Provide the (X, Y) coordinate of the cell's center where the given text is located.  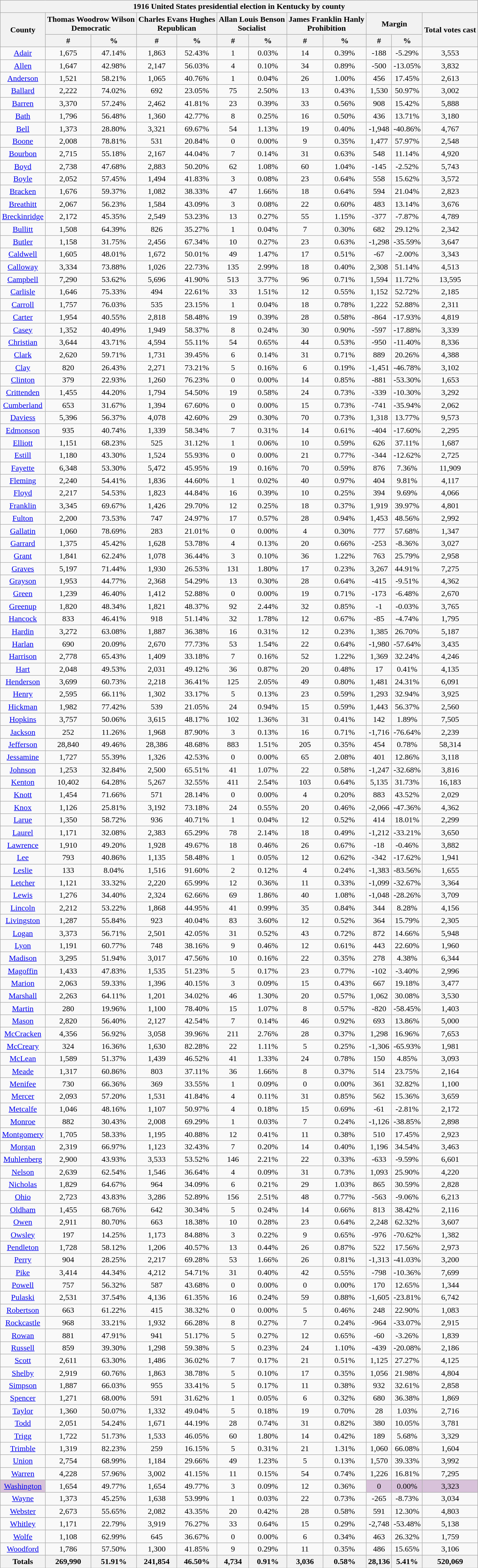
32.43% (197, 1147)
60.76% (114, 1373)
4,803 (450, 1511)
-820 (379, 1009)
1.47% (268, 254)
2,462 (157, 103)
22.79% (114, 1524)
3,373 (68, 933)
3,334 (68, 267)
0.02% (268, 481)
1,530 (379, 91)
-188 (379, 53)
2,900 (68, 1159)
3,435 (450, 644)
1,396 (157, 983)
Franklin (23, 506)
587 (157, 1285)
21.98% (407, 1373)
3,106 (450, 1549)
60.77% (114, 945)
1,409 (157, 657)
1,121 (68, 883)
1,570 (379, 1461)
-70.62% (407, 1235)
1,318 (379, 418)
Hart (23, 669)
Logan (23, 933)
133 (68, 870)
64.28% (114, 782)
-18 (379, 845)
65.29% (197, 833)
2.05% (268, 682)
2,082 (157, 1511)
2,716 (450, 1411)
1.11% (268, 1046)
5,743 (450, 166)
0.89% (344, 66)
59.38% (197, 1348)
31.67% (114, 405)
49.12% (197, 669)
49.04% (197, 1411)
2,029 (450, 795)
539 (157, 707)
5.41% (407, 1561)
45.25% (114, 1499)
394 (379, 493)
1,605 (68, 254)
1,443 (379, 707)
0.06% (268, 443)
49.53% (114, 669)
-5.29% (407, 53)
41.83% (197, 179)
24.97% (197, 518)
3,017 (157, 958)
-7.87% (407, 217)
1,594 (379, 279)
-53.30% (407, 380)
7,653 (450, 1034)
626 (379, 443)
1,675 (68, 53)
4,513 (450, 267)
1,126 (68, 807)
3,647 (450, 242)
2,549 (157, 217)
48.68% (197, 744)
Leslie (23, 870)
-65.93% (407, 1046)
2,308 (379, 267)
44.20% (114, 393)
48.37% (197, 606)
2,342 (450, 229)
2.51% (268, 1197)
1,930 (157, 568)
680 (379, 1398)
3,027 (450, 543)
66.03% (114, 1386)
16,183 (450, 782)
4.85% (407, 1059)
3,414 (68, 1272)
43 (305, 933)
15.62% (407, 179)
16.81% (407, 1474)
30.08% (407, 996)
4,388 (450, 355)
2,212 (68, 908)
52.72% (407, 292)
4,135 (450, 669)
380 (379, 1423)
44.34% (114, 1272)
42.98% (114, 66)
56.40% (114, 1021)
2,127 (157, 1021)
7.36% (407, 468)
5,888 (450, 103)
38.33% (197, 192)
3.77% (268, 279)
1,426 (157, 506)
1,953 (68, 581)
40.71% (197, 820)
Letcher (23, 883)
1.31% (344, 1448)
61.22% (114, 1310)
1,968 (157, 732)
12.65% (407, 1285)
904 (68, 1260)
6,348 (68, 468)
42.53% (197, 757)
32.84% (114, 770)
692 (157, 91)
58.33% (114, 1134)
Union (23, 1461)
Marion (23, 983)
0.48% (344, 669)
4,789 (450, 217)
1,107 (157, 1109)
2,595 (68, 694)
54.53% (114, 493)
-13.05% (407, 66)
22.60% (407, 945)
-32.67% (407, 883)
1,403 (450, 1009)
1,794 (157, 393)
2.14% (268, 833)
43.83% (114, 1197)
4,136 (157, 1298)
-2.52% (407, 166)
Hardin (23, 631)
7,295 (450, 1474)
102 (233, 719)
1,759 (450, 1536)
-415 (379, 581)
62.24% (114, 556)
Bracken (23, 192)
65.51% (197, 770)
Jackson (23, 732)
23.15% (197, 304)
2,147 (157, 66)
826 (157, 229)
12.86% (407, 757)
1.04% (344, 166)
1,152 (379, 292)
1,869 (450, 1398)
456 (379, 78)
2,715 (68, 154)
Lee (23, 858)
-17.62% (407, 858)
1,795 (450, 619)
1,687 (450, 443)
401 (379, 757)
65.43% (114, 657)
-633 (379, 1159)
Washington (23, 1486)
Taylor (23, 1411)
56.71% (114, 933)
53.30% (114, 468)
1,184 (157, 1461)
39.96% (197, 1034)
-12.62% (407, 455)
Bell (23, 128)
1,728 (68, 1247)
2,222 (68, 91)
642 (157, 1210)
1,195 (157, 1134)
Bath (23, 116)
3,607 (450, 1222)
31.62% (197, 1398)
3,463 (450, 1147)
56.92% (114, 1034)
935 (68, 430)
49.20% (114, 845)
1,332 (157, 1411)
3,781 (450, 1423)
22.90% (407, 1310)
135 (233, 267)
-253 (379, 543)
-20.08% (407, 1348)
53.52% (197, 1159)
41.90% (197, 279)
Harlan (23, 644)
33.32% (114, 883)
3,676 (450, 204)
32.61% (407, 1386)
80.70% (114, 1222)
Boyle (23, 179)
-597 (379, 330)
Caldwell (23, 254)
50.06% (114, 719)
43.71% (114, 342)
2,324 (157, 895)
51.23% (197, 971)
17.56% (407, 1247)
42.05% (197, 933)
3,364 (450, 883)
19.96% (114, 1009)
1,630 (157, 1046)
46.50% (197, 1561)
Harrison (23, 657)
1,508 (68, 229)
908 (379, 103)
653 (68, 405)
269,990 (68, 1561)
-35.94% (407, 405)
3,180 (450, 116)
30.43% (114, 1122)
35 (305, 908)
Jessamine (23, 757)
Daviess (23, 418)
Carroll (23, 304)
Robertson (23, 1310)
-10.30% (407, 393)
Allen (23, 66)
44.95% (197, 908)
Green (23, 594)
19.18% (407, 983)
1,671 (157, 1423)
57.45% (114, 179)
1,604 (450, 1448)
55.65% (114, 1511)
18.01% (407, 820)
66.97% (114, 1147)
3,644 (68, 342)
3,102 (450, 368)
1,239 (68, 594)
43.93% (114, 1159)
Grant (23, 556)
3,709 (450, 895)
16.36% (114, 1046)
76.23% (197, 380)
1,949 (157, 330)
483 (379, 204)
25.81% (114, 807)
34.54% (407, 1147)
6,344 (450, 958)
923 (157, 920)
0.92% (344, 1021)
Jefferson (23, 744)
65 (305, 757)
-17.60% (407, 430)
0.32% (344, 1398)
-38.85% (407, 1122)
1,062 (379, 996)
Wayne (23, 1499)
-8.73% (407, 1499)
571 (157, 795)
1,941 (450, 858)
Clinton (23, 380)
Trigg (23, 1436)
2,186 (450, 1348)
51.73% (114, 1436)
55.84% (114, 920)
2,823 (450, 192)
4,078 (157, 418)
73.21% (197, 368)
47.14% (114, 53)
3,093 (450, 1059)
55.18% (114, 154)
2,548 (450, 141)
2.54% (268, 782)
3,533 (157, 1159)
-76.64% (407, 732)
1,477 (379, 141)
0.72% (344, 933)
-2,066 (379, 807)
69.28% (197, 1260)
47 (233, 192)
510 (379, 1134)
1,516 (157, 870)
-964 (379, 1323)
Pulaski (23, 1298)
Gallatin (23, 531)
5,135 (379, 782)
7,699 (450, 1272)
Nicholas (23, 1185)
61.35% (197, 1298)
2 (233, 870)
3,321 (157, 128)
46.40% (114, 594)
1,531 (157, 1096)
-3.40% (407, 971)
8.28% (407, 908)
20.26% (407, 355)
Casey (23, 330)
8,336 (450, 342)
3,572 (450, 179)
1.00% (344, 78)
1,082 (157, 192)
-145 (379, 166)
1,676 (68, 192)
1.23% (268, 1461)
40.55% (114, 317)
1,056 (379, 1373)
-9.51% (407, 581)
-6.48% (407, 594)
2,501 (157, 933)
60.73% (114, 682)
968 (68, 1323)
40.76% (197, 78)
68.23% (114, 443)
Lewis (23, 895)
-2.81% (407, 1109)
415 (157, 1310)
44.60% (197, 481)
32.94% (407, 694)
48 (305, 1197)
1,206 (157, 1247)
955 (157, 1386)
Allan Louis BensonSocialist (252, 24)
59 (305, 1298)
2,093 (68, 1096)
35.27% (197, 229)
3,295 (68, 958)
-33.07% (407, 1323)
Webster (23, 1511)
777 (379, 531)
67.34% (197, 242)
1,868 (157, 908)
1,981 (450, 1046)
5,187 (450, 631)
-1,451 (379, 368)
38.78% (197, 1373)
24.31% (407, 682)
5,197 (68, 568)
0.11% (268, 1096)
364 (379, 920)
2.99% (268, 267)
49.67% (197, 845)
-85 (379, 619)
1,375 (68, 543)
0.70% (344, 1411)
40.74% (114, 430)
36.44% (197, 556)
882 (68, 1122)
941 (157, 1335)
2,319 (68, 1147)
1,533 (157, 1436)
0.97% (344, 481)
County (23, 30)
Todd (23, 1423)
76.03% (114, 304)
1,135 (157, 858)
65.99% (197, 883)
2,051 (68, 1423)
Powell (23, 1285)
40.04% (197, 920)
48.01% (114, 254)
2,858 (450, 1386)
5,138 (450, 1524)
36.67% (197, 1536)
1,494 (157, 179)
531 (157, 141)
Knox (23, 807)
38.32% (197, 1310)
47.56% (197, 958)
1,108 (68, 1536)
45.42% (114, 543)
1.54% (268, 644)
10,402 (68, 782)
3,267 (379, 568)
1,821 (157, 606)
324 (68, 1046)
2,725 (450, 455)
1,319 (68, 1448)
936 (157, 820)
4,228 (68, 1474)
9,573 (450, 418)
0.60% (344, 204)
64.67% (114, 1185)
1,823 (157, 493)
Thomas Woodrow WilsonDemocratic (91, 24)
-60 (379, 1335)
1.10% (344, 1348)
1,705 (68, 1134)
51.17% (197, 1335)
28,840 (68, 744)
25.79% (407, 556)
803 (157, 1071)
Monroe (23, 1122)
-1,099 (379, 883)
9.69% (407, 493)
87.90% (197, 732)
75.33% (114, 292)
40.88% (197, 1134)
33.41% (197, 1386)
1,078 (157, 556)
13,595 (450, 279)
2,456 (157, 242)
730 (68, 1084)
63.30% (114, 1360)
757 (68, 1285)
13.14% (407, 204)
-741 (379, 405)
2,754 (68, 1461)
-10.36% (407, 1272)
Henderson (23, 682)
Muhlenberg (23, 1159)
4,066 (450, 493)
156 (233, 1197)
Hickman (23, 707)
142 (379, 719)
32.55% (197, 782)
56.23% (114, 204)
2.08% (344, 757)
22.93% (114, 380)
57.24% (114, 103)
26.32% (407, 1536)
3,286 (157, 1197)
30 (305, 330)
0.19% (344, 368)
522 (379, 1247)
Hancock (23, 619)
1,253 (68, 770)
2,560 (450, 707)
4,212 (157, 1272)
53.62% (114, 279)
1.78% (268, 619)
-344 (379, 455)
Edmonson (23, 430)
10.05% (407, 1423)
5.68% (407, 1436)
3,615 (157, 719)
Ballard (23, 91)
1,653 (450, 380)
0.12% (268, 870)
21.04% (407, 192)
3,036 (305, 1561)
1.13% (268, 128)
463 (379, 1536)
13.71% (407, 116)
43.09% (197, 204)
-1 (379, 606)
3,323 (450, 1486)
Charles Evans HughesRepublican (177, 24)
2,723 (68, 1197)
-102 (379, 971)
2.21% (268, 1159)
0.82% (344, 1423)
1.15% (344, 217)
Clark (23, 355)
-23.81% (407, 1298)
68.99% (114, 1461)
1,932 (157, 1323)
7,290 (68, 279)
3,345 (68, 506)
42.77% (197, 116)
278 (379, 958)
Simpson (23, 1386)
Bullitt (23, 229)
1,481 (379, 682)
40.86% (114, 858)
3,339 (450, 330)
Larue (23, 820)
44 (305, 342)
34 (305, 66)
31.75% (114, 242)
2.50% (268, 91)
820 (68, 368)
-35.59% (407, 242)
1,123 (157, 1147)
25.90% (407, 1172)
0.34% (344, 1536)
1,836 (157, 481)
1,125 (379, 1360)
48.56% (407, 518)
1,453 (379, 518)
46.05% (197, 1436)
1,982 (68, 707)
20.09% (114, 644)
Anderson (23, 78)
-1,212 (379, 833)
872 (379, 933)
1.30% (268, 996)
14.25% (114, 1235)
361 (379, 1084)
32.24% (407, 657)
4,801 (450, 506)
Grayson (23, 581)
54.41% (114, 481)
1,820 (68, 606)
78.40% (197, 1009)
66.36% (114, 1084)
2,062 (450, 405)
1,326 (157, 757)
32.08% (114, 833)
-404 (379, 430)
40.49% (114, 330)
21.05% (197, 707)
57.50% (114, 1549)
1916 United States presidential election in Kentucky by county (239, 7)
-342 (379, 858)
1,026 (157, 267)
-500 (379, 66)
1,352 (68, 330)
150 (379, 1059)
62 (233, 166)
259 (157, 1448)
2,295 (450, 430)
33.18% (197, 657)
170 (379, 1285)
Spencer (23, 1398)
8.04% (114, 870)
1,083 (450, 1310)
51.94% (114, 958)
44.84% (197, 493)
39.30% (114, 1348)
2,620 (68, 355)
876 (379, 468)
59.37% (114, 192)
Carlisle (23, 292)
64.11% (114, 996)
2,915 (450, 1323)
28,386 (157, 744)
125 (233, 682)
2,611 (68, 1360)
Whitley (23, 1524)
38.42% (407, 1210)
1,394 (157, 405)
1,226 (379, 1474)
Metcalfe (23, 1109)
1,433 (68, 971)
3,477 (450, 983)
38.16% (197, 945)
Calloway (23, 267)
-57.64% (407, 644)
5,000 (450, 1021)
15.65% (407, 1549)
11.72% (407, 279)
Boyd (23, 166)
Owsley (23, 1235)
3,192 (157, 807)
Meade (23, 1071)
67.60% (197, 405)
29.66% (197, 1461)
918 (157, 619)
3,370 (68, 103)
2,200 (68, 518)
Rockcastle (23, 1323)
Oldham (23, 1210)
2,240 (68, 481)
Montgomery (23, 1134)
486 (379, 1549)
14.66% (407, 933)
5,948 (450, 933)
5,267 (157, 782)
28,136 (379, 1561)
Morgan (23, 1147)
56.32% (114, 1285)
62.66% (197, 895)
1.36% (268, 719)
27.27% (407, 1360)
51.37% (114, 1059)
39.33% (407, 1461)
3,925 (450, 694)
44.77% (114, 581)
520,069 (450, 1561)
1,173 (157, 1235)
11,909 (450, 468)
62.32% (407, 1222)
15.79% (407, 920)
-950 (379, 342)
548 (379, 154)
64.39% (114, 229)
3,650 (450, 833)
Laurel (23, 833)
28.25% (114, 1260)
16.15% (197, 1448)
Elliott (23, 443)
63.08% (114, 631)
3,530 (450, 996)
-173 (379, 594)
1.33% (268, 1059)
-9.06% (407, 1197)
1,350 (68, 820)
2,305 (450, 920)
9.81% (407, 481)
6,091 (450, 682)
66.28% (197, 1323)
682 (379, 229)
Nelson (23, 1172)
0.15% (268, 1474)
-1,948 (379, 128)
2,052 (68, 179)
1,546 (157, 1172)
3,882 (450, 845)
13.86% (407, 1021)
57.20% (114, 1096)
-563 (379, 1197)
763 (379, 556)
33.55% (197, 1084)
Breathitt (23, 204)
Magoffin (23, 971)
69 (233, 895)
58.34% (197, 430)
4,220 (450, 1172)
-1,126 (379, 1122)
James Franklin HanlyProhibition (326, 24)
248 (379, 1310)
82.23% (114, 1448)
1,369 (379, 657)
1,191 (68, 945)
75 (233, 91)
1,287 (68, 920)
Kenton (23, 782)
1.89% (407, 719)
73.18% (197, 807)
-9.59% (407, 1159)
13.77% (407, 418)
2,639 (68, 1172)
Crittenden (23, 393)
43.35% (197, 1511)
1,628 (157, 543)
McCreary (23, 1046)
241,854 (157, 1561)
2,164 (450, 1071)
1,486 (157, 1360)
32.82% (407, 1084)
-17.88% (407, 330)
4,920 (450, 154)
-976 (379, 1235)
344 (379, 908)
6,601 (450, 1159)
1,065 (157, 78)
77.73% (197, 644)
58.72% (114, 820)
57.68% (407, 531)
1,841 (68, 556)
23.75% (407, 1071)
0.81% (344, 1260)
865 (379, 1185)
-41.03% (407, 1260)
Fleming (23, 481)
-46.78% (407, 368)
4,125 (450, 1360)
3,816 (450, 770)
Shelby (23, 1373)
2,263 (68, 996)
74.02% (114, 91)
4,246 (450, 657)
4,156 (450, 908)
2,218 (157, 682)
594 (379, 192)
1,347 (450, 531)
Campbell (23, 279)
-40.86% (407, 128)
55.93% (197, 455)
1,454 (68, 795)
3,699 (68, 682)
4,356 (68, 1034)
6,213 (450, 1197)
2,500 (157, 770)
-339 (379, 393)
76.27% (197, 1524)
48.34% (114, 606)
1,839 (450, 1335)
2,613 (450, 78)
0.21% (268, 1185)
1,584 (157, 204)
0.84% (344, 908)
Marshall (23, 996)
7,505 (450, 719)
Graves (23, 568)
58,314 (450, 744)
Margin (394, 24)
50.07% (114, 1411)
34.02% (197, 996)
2,898 (450, 1122)
3,272 (68, 631)
33.17% (197, 694)
39.45% (197, 355)
4.38% (407, 958)
73.88% (114, 267)
-83.56% (407, 870)
Menifee (23, 1084)
2,239 (450, 732)
Johnson (23, 770)
881 (68, 1335)
60.86% (114, 1071)
Mason (23, 1021)
-881 (379, 380)
3,757 (68, 719)
2,311 (450, 304)
91.60% (197, 870)
23.05% (197, 91)
77.42% (114, 707)
-17.93% (407, 317)
0.90% (344, 330)
5,396 (68, 418)
0.53% (344, 342)
2,883 (157, 166)
58.37% (197, 330)
Ohio (23, 1197)
379 (68, 380)
3,832 (450, 66)
1,093 (379, 1172)
56.48% (114, 116)
932 (379, 1386)
1,260 (157, 380)
-265 (379, 1499)
2,368 (157, 581)
859 (68, 1348)
26.53% (197, 568)
11.14% (407, 154)
562 (379, 1096)
1,722 (68, 1436)
57.97% (407, 141)
31.12% (197, 443)
0.80% (344, 682)
11.26% (114, 732)
-0.46% (407, 845)
2,031 (157, 669)
0.62% (344, 858)
45.35% (114, 217)
Trimble (23, 1448)
525 (157, 443)
Estill (23, 455)
30.59% (407, 1185)
Adair (23, 53)
-1,298 (379, 242)
47.91% (114, 1335)
55 (305, 217)
66.11% (114, 694)
McLean (23, 1059)
18.38% (197, 1222)
514 (379, 1071)
40.15% (197, 983)
131 (233, 568)
Boone (23, 141)
0.88% (344, 1298)
2,923 (450, 1134)
1,276 (68, 895)
59.33% (114, 983)
1,439 (157, 1059)
26.70% (407, 631)
964 (157, 1185)
690 (68, 644)
Mercer (23, 1096)
0.50% (344, 116)
2.76% (268, 1034)
15.36% (407, 1096)
3,118 (450, 757)
3,992 (450, 1461)
47.68% (114, 166)
6,742 (450, 1298)
1,046 (68, 1109)
McCracken (23, 1034)
83 (233, 920)
Bourbon (23, 154)
0.69% (344, 1109)
1,731 (157, 355)
146 (233, 1159)
1,757 (68, 304)
3,553 (450, 53)
50.20% (197, 166)
280 (68, 1009)
Warren (23, 1474)
Garrard (23, 543)
Martin (23, 1009)
53.78% (197, 543)
2,063 (68, 983)
3,292 (450, 393)
58.21% (114, 78)
2,673 (68, 1511)
2,738 (68, 166)
41.15% (197, 1474)
Greenup (23, 606)
103 (305, 782)
-33.21% (407, 833)
205 (305, 744)
53.99% (197, 1499)
-2.00% (407, 254)
2,383 (157, 833)
22.73% (197, 267)
71.66% (114, 795)
1,300 (157, 1549)
-864 (379, 317)
2,271 (157, 368)
Pendleton (23, 1247)
26.43% (114, 368)
29.70% (197, 506)
46.41% (114, 619)
5,472 (157, 468)
40.57% (197, 1247)
52.89% (197, 1197)
1,201 (157, 996)
Butler (23, 242)
1,796 (68, 116)
62.99% (114, 1536)
-1,306 (379, 1046)
12.30% (407, 1511)
252 (68, 732)
1,412 (157, 594)
1,293 (379, 694)
1,158 (68, 242)
2,973 (450, 1247)
1,385 (379, 631)
1,222 (379, 304)
36.41% (197, 682)
16.96% (407, 1034)
82.28% (197, 1046)
57.96% (114, 1474)
33.21% (114, 1323)
3,765 (450, 606)
54.24% (114, 1423)
813 (379, 1210)
44.04% (197, 154)
2,167 (157, 154)
Livingston (23, 920)
-8.36% (407, 543)
54.50% (197, 393)
22.61% (197, 292)
0.49% (344, 833)
51.91% (114, 1561)
1,521 (68, 78)
Floyd (23, 493)
-61 (379, 1109)
197 (68, 1235)
92 (233, 606)
693 (379, 1021)
-67 (379, 254)
30.34% (197, 1210)
4,594 (157, 342)
645 (157, 1536)
-1,605 (379, 1298)
2,958 (450, 556)
2,220 (157, 883)
513 (233, 279)
1,196 (379, 1147)
7,275 (450, 568)
2,996 (450, 971)
454 (379, 744)
Cumberland (23, 405)
48.17% (197, 719)
55.39% (114, 757)
28.80% (114, 128)
Pike (23, 1272)
Henry (23, 694)
404 (379, 481)
3,343 (450, 254)
49.46% (114, 744)
-32.68% (407, 770)
667 (379, 983)
2,067 (68, 204)
-0.03% (407, 606)
43.30% (114, 455)
47.83% (114, 971)
1,655 (450, 870)
1,960 (450, 945)
44.19% (197, 1423)
-1,980 (379, 644)
2,116 (450, 1210)
1,928 (157, 845)
5,696 (157, 279)
3.60% (268, 920)
4,117 (450, 481)
66.08% (407, 1448)
46.52% (197, 1059)
0.56% (344, 103)
43.52% (407, 795)
2,992 (450, 518)
1,829 (68, 1185)
-1,247 (379, 770)
-2,748 (379, 1524)
53.22% (114, 908)
3,659 (450, 1096)
4,734 (233, 1561)
36.64% (197, 1172)
73.53% (114, 518)
1,382 (450, 1235)
Total votes cast (450, 30)
Carter (23, 317)
56.03% (197, 66)
-58.45% (407, 1009)
Totals (23, 1561)
369 (157, 1084)
1,535 (157, 971)
Russell (23, 1348)
39.97% (407, 506)
443 (379, 945)
436 (379, 116)
0.91% (268, 1561)
0.22% (268, 1235)
52 (305, 657)
2,820 (68, 1021)
42.54% (197, 1021)
2,778 (68, 657)
-1,048 (379, 895)
59.71% (114, 355)
558 (379, 179)
748 (157, 945)
2,919 (68, 1373)
2,299 (450, 820)
Barren (23, 103)
78.69% (114, 531)
1,524 (157, 455)
42.60% (197, 418)
4,767 (450, 128)
62.54% (114, 1172)
68.00% (114, 1398)
3,329 (450, 1436)
45.95% (197, 468)
411 (233, 782)
-28.26% (407, 895)
Christian (23, 342)
Scott (23, 1360)
Hopkins (23, 719)
50.01% (197, 254)
2,048 (68, 669)
Rowan (23, 1335)
68.76% (114, 1210)
-377 (379, 217)
Wolfe (23, 1536)
Fayette (23, 468)
414 (379, 820)
71.44% (114, 568)
2,248 (379, 1222)
28.14% (197, 795)
189 (379, 1436)
2,828 (450, 1185)
Clay (23, 368)
4,819 (450, 317)
0.44% (268, 1247)
52.43% (197, 53)
15.42% (407, 103)
20.84% (197, 141)
Fulton (23, 518)
29.12% (407, 229)
78.81% (114, 141)
2.44% (268, 606)
41.84% (197, 1096)
1,317 (68, 1071)
747 (157, 518)
2,185 (450, 292)
Breckinridge (23, 217)
3,058 (157, 1034)
34.09% (197, 1185)
0.28% (268, 1222)
-3.26% (407, 1335)
1,344 (450, 1285)
55.11% (197, 342)
58.12% (114, 1247)
41.81% (197, 103)
283 (157, 531)
78 (233, 833)
Woodford (23, 1549)
1,647 (68, 66)
Knott (23, 795)
2,818 (157, 317)
-47.36% (407, 807)
-1,313 (379, 1260)
1,151 (68, 443)
42 (305, 1272)
2,531 (68, 1298)
Lawrence (23, 845)
44.91% (407, 568)
41.85% (197, 1549)
1,646 (68, 292)
1,910 (68, 845)
1,919 (379, 506)
Owen (23, 1222)
-4.74% (407, 619)
34.40% (114, 895)
-1,383 (379, 870)
1,727 (68, 757)
211 (233, 1034)
1,638 (157, 1499)
1,786 (68, 1549)
Lyon (23, 945)
535 (157, 304)
1,271 (68, 1398)
1,589 (68, 1059)
889 (379, 355)
48.16% (114, 1109)
494 (157, 292)
3,200 (450, 1260)
96 (305, 279)
3,919 (157, 1524)
3,034 (450, 1499)
21.01% (197, 531)
37.54% (114, 1298)
54.71% (197, 1272)
2,911 (68, 1222)
84.88% (197, 1235)
1,672 (157, 254)
1,180 (68, 455)
-439 (379, 1348)
54.29% (197, 581)
793 (68, 858)
31.73% (407, 782)
43.68% (197, 1285)
1,302 (157, 694)
Madison (23, 958)
-53.48% (407, 1524)
Lincoln (23, 908)
-798 (379, 1272)
0.99% (268, 908)
-1,716 (379, 732)
36.02% (197, 1360)
1.86% (268, 895)
1,954 (68, 317)
69.29% (197, 1122)
53.23% (197, 217)
Perry (23, 1260)
-11.40% (407, 342)
4,804 (450, 1373)
1,339 (157, 430)
833 (68, 619)
